Search for the cell housing the specified text and yield its [x, y] center coordinate. 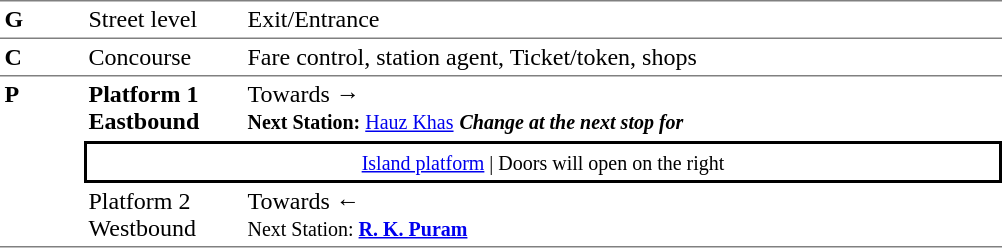
Island platform | Doors will open on the right [543, 162]
Street level [164, 20]
Concourse [164, 58]
P [42, 162]
Fare control, station agent, Ticket/token, shops [622, 58]
Platform 1Eastbound [164, 108]
Towards → Next Station: Hauz Khas Change at the next stop for [622, 108]
Towards ← Next Station: R. K. Puram [622, 215]
C [42, 58]
Platform 2Westbound [164, 215]
Exit/Entrance [622, 20]
G [42, 20]
